Scan for the cell matching the given text and deliver its (X, Y) coordinate at center. 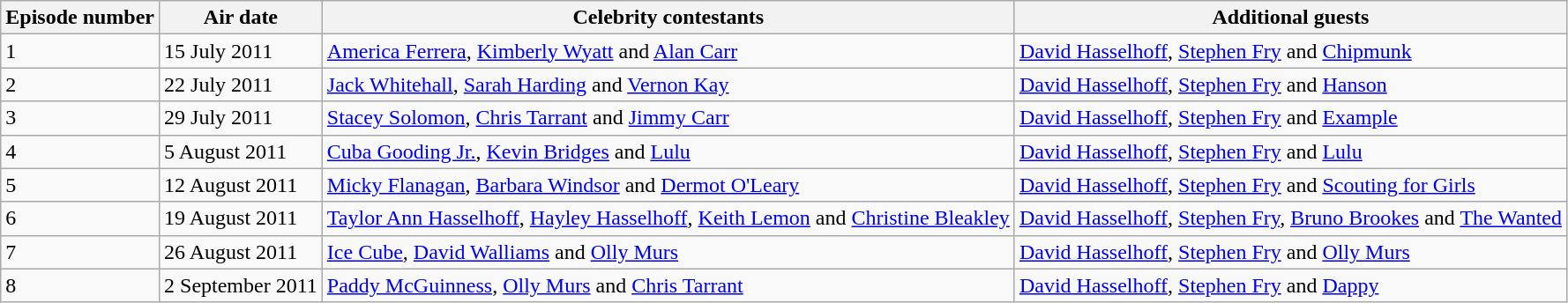
David Hasselhoff, Stephen Fry and Dappy (1290, 285)
David Hasselhoff, Stephen Fry and Olly Murs (1290, 252)
Celebrity contestants (668, 18)
Episode number (80, 18)
7 (80, 252)
Stacey Solomon, Chris Tarrant and Jimmy Carr (668, 118)
David Hasselhoff, Stephen Fry and Lulu (1290, 151)
David Hasselhoff, Stephen Fry and Example (1290, 118)
David Hasselhoff, Stephen Fry and Chipmunk (1290, 51)
Cuba Gooding Jr., Kevin Bridges and Lulu (668, 151)
6 (80, 218)
David Hasselhoff, Stephen Fry and Hanson (1290, 85)
19 August 2011 (242, 218)
4 (80, 151)
David Hasselhoff, Stephen Fry and Scouting for Girls (1290, 185)
12 August 2011 (242, 185)
2 September 2011 (242, 285)
Paddy McGuinness, Olly Murs and Chris Tarrant (668, 285)
3 (80, 118)
2 (80, 85)
Air date (242, 18)
David Hasselhoff, Stephen Fry, Bruno Brookes and The Wanted (1290, 218)
Taylor Ann Hasselhoff, Hayley Hasselhoff, Keith Lemon and Christine Bleakley (668, 218)
8 (80, 285)
Micky Flanagan, Barbara Windsor and Dermot O'Leary (668, 185)
29 July 2011 (242, 118)
15 July 2011 (242, 51)
Additional guests (1290, 18)
1 (80, 51)
Ice Cube, David Walliams and Olly Murs (668, 252)
22 July 2011 (242, 85)
5 August 2011 (242, 151)
America Ferrera, Kimberly Wyatt and Alan Carr (668, 51)
5 (80, 185)
26 August 2011 (242, 252)
Jack Whitehall, Sarah Harding and Vernon Kay (668, 85)
